Provide the (X, Y) coordinate of the cell's center where the given text is located.  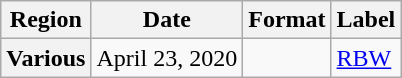
RBW (366, 58)
Format (287, 20)
April 23, 2020 (167, 58)
Label (366, 20)
Various (46, 58)
Date (167, 20)
Region (46, 20)
